Scan for the cell matching the given text and deliver its (x, y) coordinate at center. 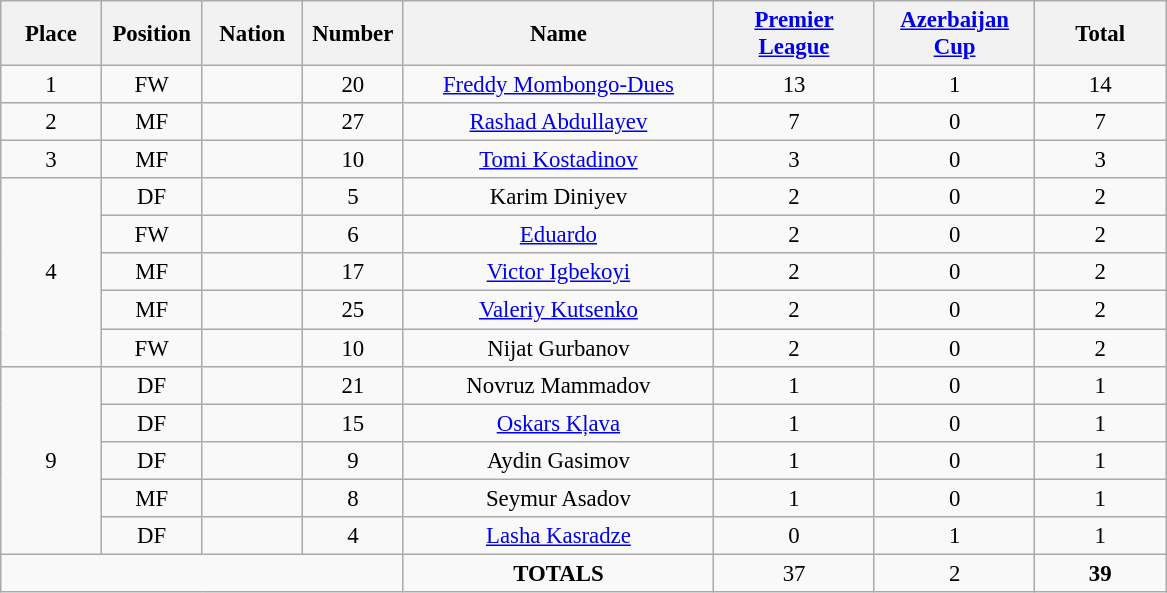
TOTALS (558, 573)
37 (794, 573)
Karim Diniyev (558, 197)
Novruz Mammadov (558, 385)
Name (558, 34)
Nijat Gurbanov (558, 348)
13 (794, 85)
25 (354, 310)
Premier League (794, 34)
Oskars Kļava (558, 423)
Azerbaijan Cup (954, 34)
17 (354, 273)
8 (354, 498)
Victor Igbekoyi (558, 273)
Lasha Kasradze (558, 536)
Seymur Asadov (558, 498)
Tomi Kostadinov (558, 160)
Valeriy Kutsenko (558, 310)
15 (354, 423)
Rashad Abdullayev (558, 122)
5 (354, 197)
Aydin Gasimov (558, 460)
39 (1100, 573)
21 (354, 385)
27 (354, 122)
Total (1100, 34)
Eduardo (558, 235)
20 (354, 85)
Freddy Mombongo-Dues (558, 85)
6 (354, 235)
Position (152, 34)
Nation (252, 34)
Number (354, 34)
Place (52, 34)
14 (1100, 85)
